From the cell containing the given text, extract its center point as (X, Y) coordinate. 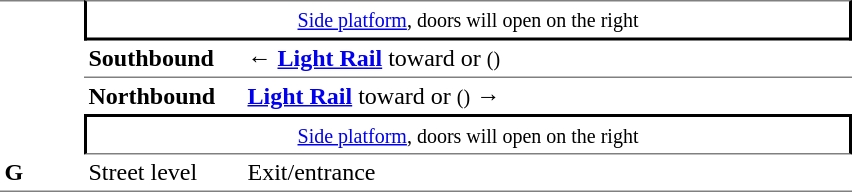
Southbound (164, 58)
Exit/entrance (548, 173)
Light Rail toward or () → (548, 95)
← Light Rail toward or () (548, 58)
Northbound (164, 95)
Street level (164, 173)
G (42, 96)
